Pinpoint the cell where the given text exists, returning its [x, y] midpoint coordinate. 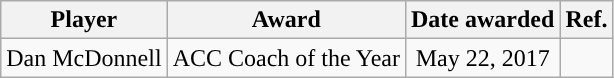
ACC Coach of the Year [286, 58]
Award [286, 20]
Date awarded [482, 20]
Ref. [586, 20]
Dan McDonnell [84, 58]
May 22, 2017 [482, 58]
Player [84, 20]
